Return the (X, Y) coordinate for the center point of the cell that contains the specified text.  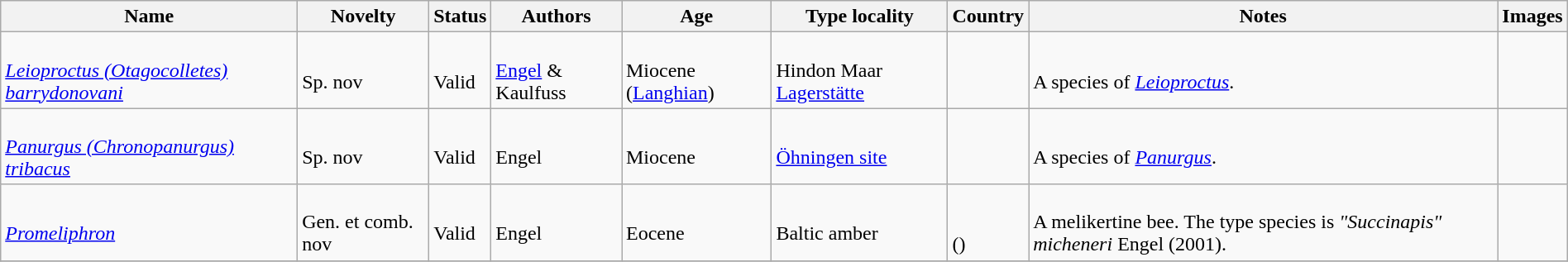
Öhningen site (860, 146)
Eocene (696, 222)
Baltic amber (860, 222)
A species of Leioproctus. (1264, 70)
A melikertine bee. The type species is "Succinapis" micheneri Engel (2001). (1264, 222)
Miocene (Langhian) (696, 70)
Hindon Maar Lagerstätte (860, 70)
Images (1532, 17)
Leioproctus (Otagocolletes) barrydonovani (149, 70)
A species of Panurgus. (1264, 146)
Name (149, 17)
Type locality (860, 17)
Engel & Kaulfuss (557, 70)
Miocene (696, 146)
Novelty (364, 17)
Age (696, 17)
Authors (557, 17)
Panurgus (Chronopanurgus) tribacus (149, 146)
Promeliphron (149, 222)
() (988, 222)
Status (460, 17)
Country (988, 17)
Gen. et comb. nov (364, 222)
Notes (1264, 17)
